Scan for the cell matching the given text and deliver its [x, y] coordinate at center. 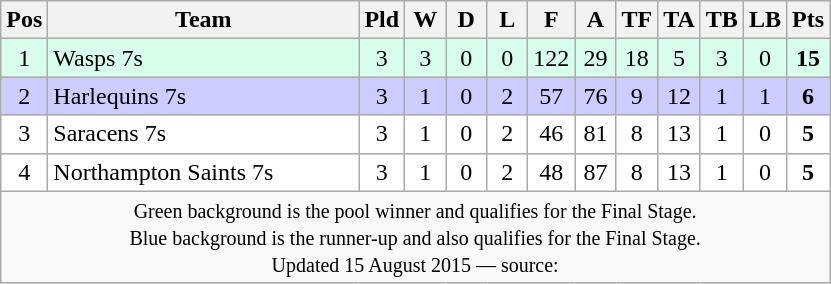
TB [722, 20]
Saracens 7s [204, 134]
122 [552, 58]
A [596, 20]
Pos [24, 20]
F [552, 20]
87 [596, 172]
29 [596, 58]
L [508, 20]
Northampton Saints 7s [204, 172]
6 [808, 96]
Pld [382, 20]
18 [637, 58]
46 [552, 134]
81 [596, 134]
D [466, 20]
12 [680, 96]
Pts [808, 20]
LB [764, 20]
Team [204, 20]
4 [24, 172]
15 [808, 58]
76 [596, 96]
9 [637, 96]
48 [552, 172]
W [426, 20]
Harlequins 7s [204, 96]
TA [680, 20]
TF [637, 20]
Wasps 7s [204, 58]
57 [552, 96]
